Return (x, y) of the center of cell containing provided text 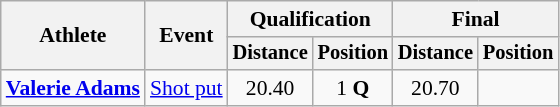
1 Q (353, 88)
Athlete (73, 36)
20.40 (270, 88)
Valerie Adams (73, 88)
20.70 (436, 88)
Final (476, 19)
Event (186, 36)
Qualification (310, 19)
Shot put (186, 88)
